Output the [X, Y] coordinate of the center of the cell containing the given text.  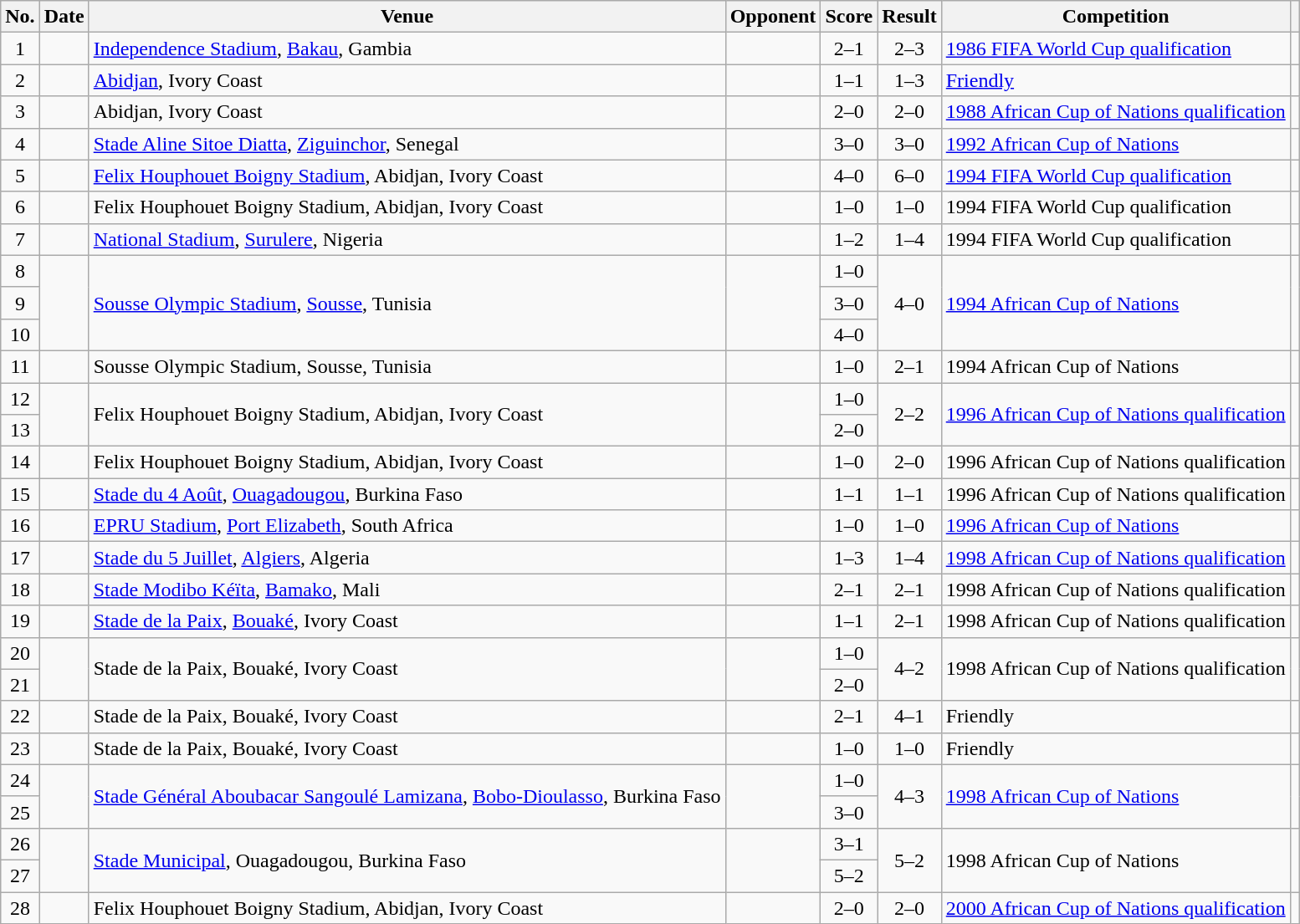
3 [20, 112]
27 [20, 876]
6 [20, 207]
22 [20, 717]
14 [20, 462]
28 [20, 907]
21 [20, 685]
Stade Municipal, Ouagadougou, Burkina Faso [407, 860]
Stade Aline Sitoe Diatta, Ziguinchor, Senegal [407, 144]
7 [20, 239]
5 [20, 176]
15 [20, 494]
Competition [1116, 17]
2–2 [909, 415]
20 [20, 653]
4–1 [909, 717]
23 [20, 748]
24 [20, 780]
Stade Général Aboubacar Sangoulé Lamizana, Bobo-Dioulasso, Burkina Faso [407, 796]
6–0 [909, 176]
Stade du 4 Août, Ouagadougou, Burkina Faso [407, 494]
1 [20, 48]
19 [20, 621]
1–2 [849, 239]
1992 African Cup of Nations [1116, 144]
26 [20, 844]
18 [20, 590]
No. [20, 17]
Date [64, 17]
Stade du 5 Juillet, Algiers, Algeria [407, 558]
13 [20, 431]
1996 African Cup of Nations [1116, 526]
4–2 [909, 669]
25 [20, 812]
National Stadium, Surulere, Nigeria [407, 239]
Score [849, 17]
Venue [407, 17]
12 [20, 399]
Opponent [773, 17]
2000 African Cup of Nations qualification [1116, 907]
Result [909, 17]
1988 African Cup of Nations qualification [1116, 112]
Stade Modibo Kéïta, Bamako, Mali [407, 590]
EPRU Stadium, Port Elizabeth, South Africa [407, 526]
10 [20, 334]
4–3 [909, 796]
11 [20, 366]
4 [20, 144]
17 [20, 558]
2–3 [909, 48]
1986 FIFA World Cup qualification [1116, 48]
16 [20, 526]
2 [20, 80]
9 [20, 303]
3–1 [849, 844]
Independence Stadium, Bakau, Gambia [407, 48]
8 [20, 271]
